Pinpoint the cell where the given text exists, returning its [x, y] midpoint coordinate. 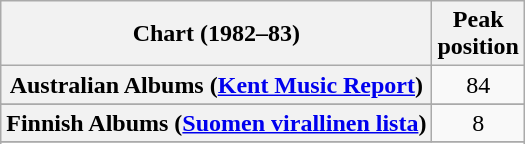
Australian Albums (Kent Music Report) [216, 85]
Peakposition [478, 34]
Finnish Albums (Suomen virallinen lista) [216, 123]
8 [478, 123]
Chart (1982–83) [216, 34]
84 [478, 85]
